Scan for the cell matching the given text and deliver its [x, y] coordinate at center. 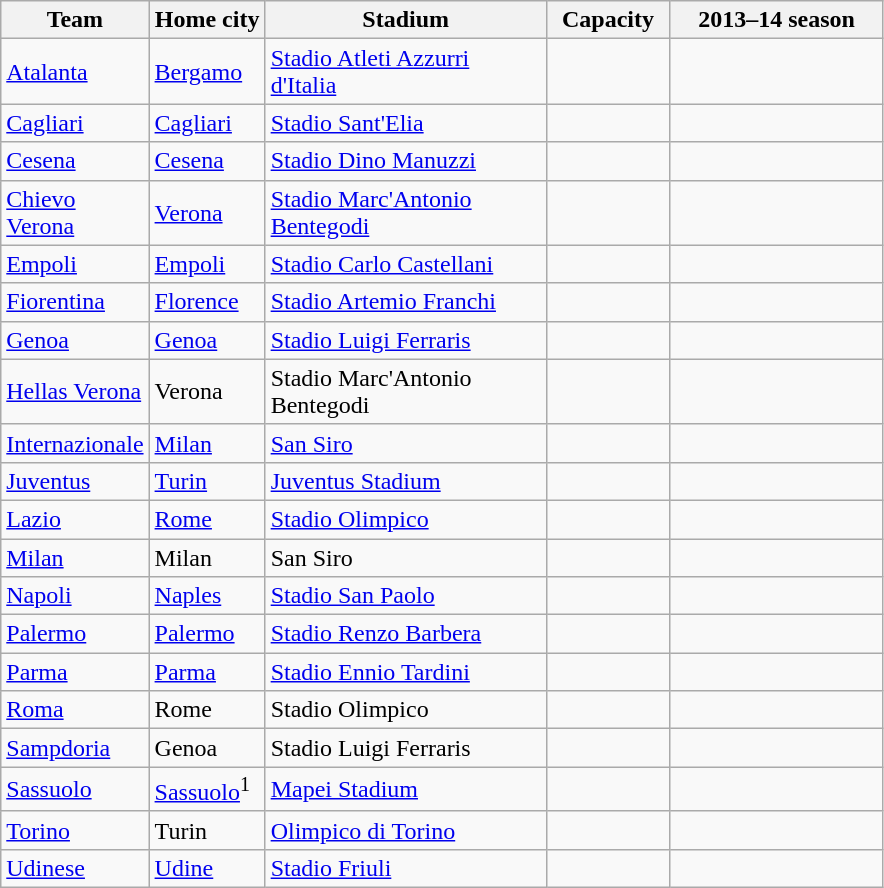
Juventus [75, 481]
Udine [207, 868]
Sassuolo [75, 790]
Sampdoria [75, 748]
Stadio Atleti Azzurri d'Italia [406, 72]
Sassuolo1 [207, 790]
Fiorentina [75, 302]
Naples [207, 596]
Udinese [75, 868]
Juventus Stadium [406, 481]
Stadio San Paolo [406, 596]
Stadio Carlo Castellani [406, 264]
Stadio Artemio Franchi [406, 302]
Mapei Stadium [406, 790]
Florence [207, 302]
Hellas Verona [75, 392]
Bergamo [207, 72]
Stadium [406, 20]
Stadio Sant'Elia [406, 123]
Stadio Renzo Barbera [406, 634]
Torino [75, 830]
Roma [75, 710]
Team [75, 20]
Capacity [608, 20]
Atalanta [75, 72]
Stadio Ennio Tardini [406, 672]
Napoli [75, 596]
Chievo Verona [75, 212]
Internazionale [75, 443]
Stadio Dino Manuzzi [406, 161]
Home city [207, 20]
2013–14 season [777, 20]
Stadio Friuli [406, 868]
Lazio [75, 519]
Olimpico di Torino [406, 830]
